Extract the (X, Y) coordinate from the center of the cell holding the provided text.  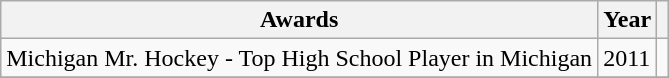
Michigan Mr. Hockey - Top High School Player in Michigan (300, 58)
Awards (300, 20)
Year (628, 20)
2011 (628, 58)
